From the cell containing the given text, extract its center point as (x, y) coordinate. 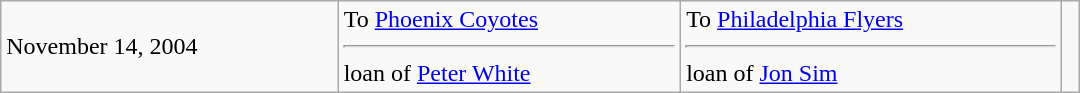
To Phoenix Coyotesloan of Peter White (509, 47)
November 14, 2004 (170, 47)
To Philadelphia Flyersloan of Jon Sim (871, 47)
